Locate the cell with the specified text and output its [X, Y] center coordinate. 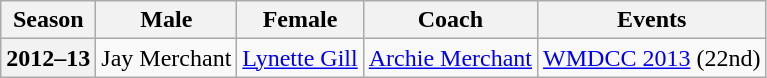
Coach [450, 20]
Jay Merchant [166, 58]
2012–13 [48, 58]
Archie Merchant [450, 58]
Season [48, 20]
Male [166, 20]
WMDCC 2013 (22nd) [652, 58]
Female [300, 20]
Events [652, 20]
Lynette Gill [300, 58]
